Pinpoint the cell where the given text exists, returning its (X, Y) midpoint coordinate. 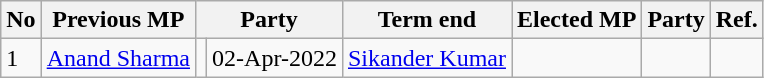
Sikander Kumar (426, 58)
Ref. (736, 20)
Previous MP (118, 20)
Elected MP (577, 20)
1 (21, 58)
Term end (426, 20)
Anand Sharma (118, 58)
No (21, 20)
02-Apr-2022 (275, 58)
